Determine the (X, Y) coordinate at the center of the cell enclosing the given text.  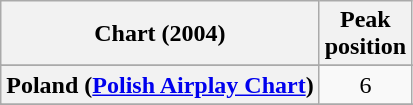
Poland (Polish Airplay Chart) (160, 85)
6 (365, 85)
Peakposition (365, 34)
Chart (2004) (160, 34)
